Scan for the cell matching the given text and deliver its (X, Y) coordinate at center. 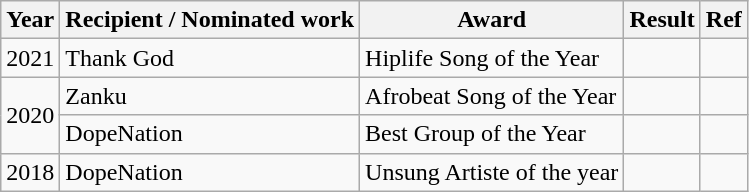
Thank God (210, 58)
Ref (724, 20)
Afrobeat Song of the Year (492, 96)
Zanku (210, 96)
Year (30, 20)
2020 (30, 115)
2018 (30, 172)
Award (492, 20)
Result (662, 20)
Best Group of the Year (492, 134)
Hiplife Song of the Year (492, 58)
Unsung Artiste of the year (492, 172)
2021 (30, 58)
Recipient / Nominated work (210, 20)
